Detect which cell encompasses the target text, then output its (X, Y) center coordinate. 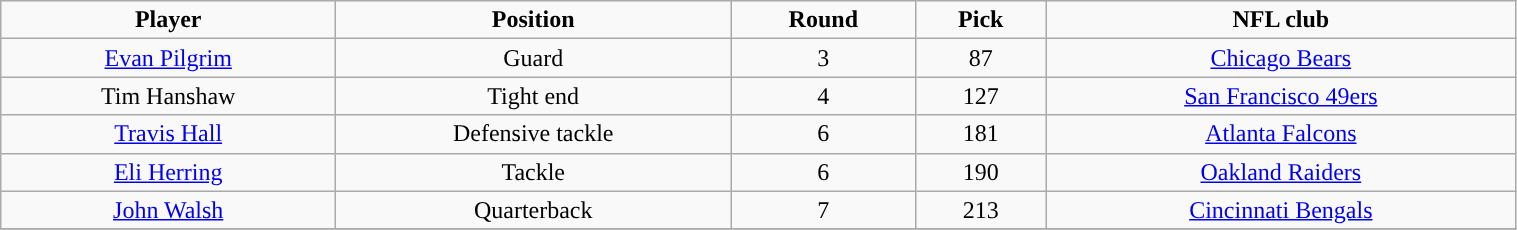
San Francisco 49ers (1281, 96)
Quarterback (534, 210)
190 (981, 172)
3 (824, 58)
Oakland Raiders (1281, 172)
Pick (981, 20)
Tight end (534, 96)
Travis Hall (168, 134)
Atlanta Falcons (1281, 134)
Cincinnati Bengals (1281, 210)
181 (981, 134)
Position (534, 20)
87 (981, 58)
NFL club (1281, 20)
Guard (534, 58)
Chicago Bears (1281, 58)
Evan Pilgrim (168, 58)
Round (824, 20)
127 (981, 96)
John Walsh (168, 210)
Eli Herring (168, 172)
213 (981, 210)
Player (168, 20)
Tim Hanshaw (168, 96)
7 (824, 210)
4 (824, 96)
Tackle (534, 172)
Defensive tackle (534, 134)
